Provide the [x, y] coordinate of the cell's center where the given text is located.  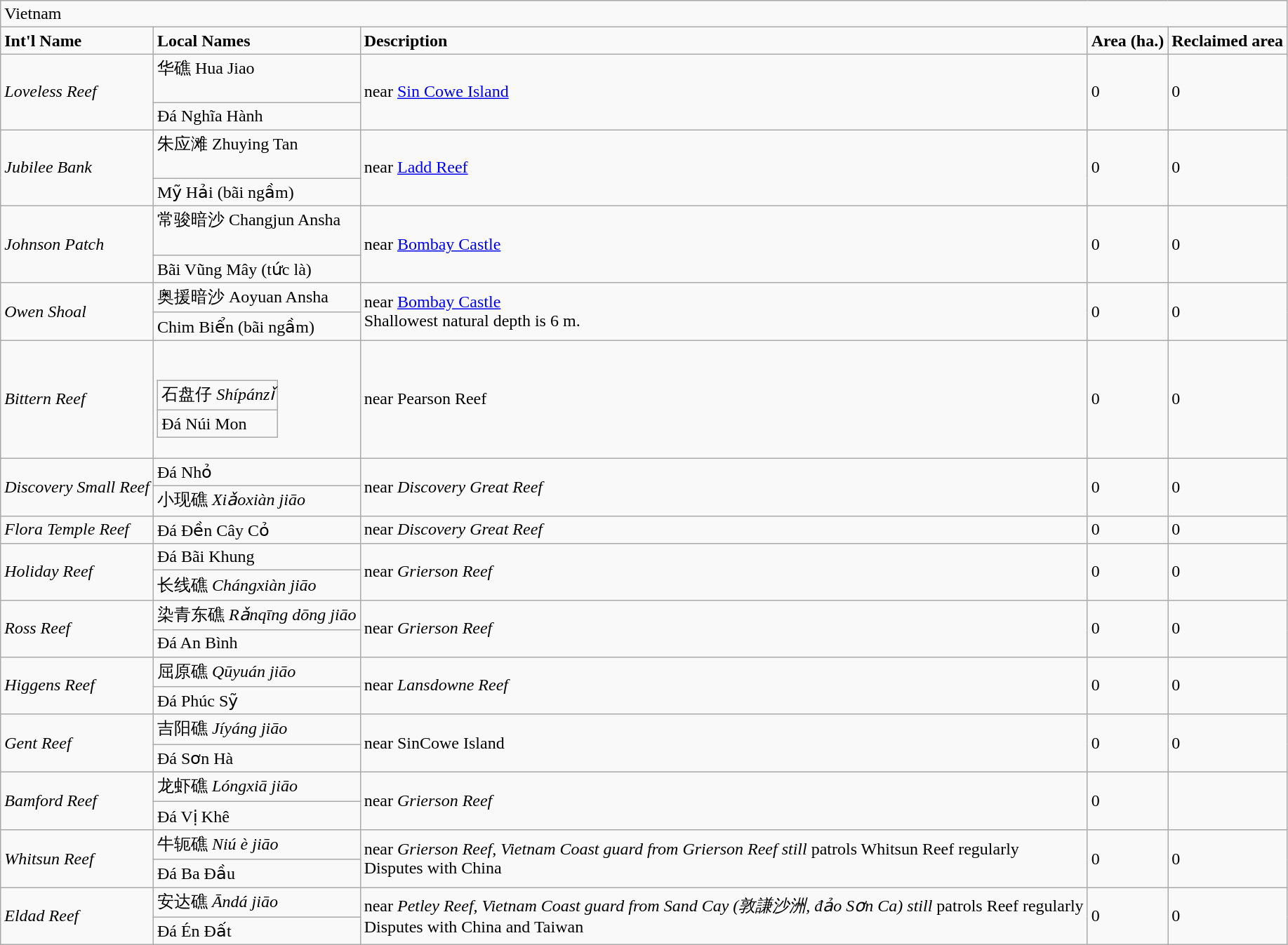
龙虾礁 Lóngxiā jiāo [257, 787]
长线礁 Chángxiàn jiāo [257, 585]
near Petley Reef, Vietnam Coast guard from Sand Cay (敦謙沙洲, đảo Sơn Ca) still patrols Reef regularlyDisputes with China and Taiwan [724, 916]
Whitsun Reef [77, 858]
Reclaimed area [1228, 41]
Chim Biển (bãi ngầm) [257, 326]
Vietnam [644, 14]
Đá Bãi Khung [257, 557]
near Lansdowne Reef [724, 685]
Mỹ Hải (bãi ngầm) [257, 192]
Loveless Reef [77, 92]
Holiday Reef [77, 572]
常骏暗沙 Changjun Ansha [257, 231]
吉阳礁 Jíyáng jiāo [257, 730]
Đá Ba Đầu [257, 873]
Higgens Reef [77, 685]
Eldad Reef [77, 916]
Đá An Bình [257, 643]
Đá Đền Cây Cỏ [257, 530]
染青东礁 Rǎnqīng dōng jiāo [257, 615]
near Pearson Reef [724, 399]
Jubilee Bank [77, 167]
near Bombay CastleShallowest natural depth is 6 m. [724, 311]
牛轭礁 Niú è jiāo [257, 845]
near Sin Cowe Island [724, 92]
Int'l Name [77, 41]
Đá Sơn Hà [257, 758]
near SinCowe Island [724, 743]
Local Names [257, 41]
near Bombay Castle [724, 244]
Đá Vị Khê [257, 816]
Đá Én Đất [257, 931]
Flora Temple Reef [77, 530]
Ross Reef [77, 629]
Area (ha.) [1127, 41]
石盘仔 Shípánzǐ [218, 396]
Bamford Reef [77, 800]
Owen Shoal [77, 311]
华礁 Hua Jiao [257, 79]
Bittern Reef [77, 399]
Đá Núi Mon [218, 424]
Đá Phúc Sỹ [257, 701]
Description [724, 41]
Discovery Small Reef [77, 487]
near Grierson Reef, Vietnam Coast guard from Grierson Reef still patrols Whitsun Reef regularlyDisputes with China [724, 858]
奥援暗沙 Aoyuan Ansha [257, 297]
Đá Nghĩa Hành [257, 116]
Gent Reef [77, 743]
屈原礁 Qūyuán jiāo [257, 672]
Bãi Vũng Mây (tức là) [257, 269]
Đá Nhỏ [257, 472]
安达礁 Āndá jiāo [257, 902]
Johnson Patch [77, 244]
小现礁 Xiǎoxiàn jiāo [257, 501]
near Ladd Reef [724, 167]
朱应滩 Zhuying Tan [257, 154]
石盘仔 Shípánzǐ Đá Núi Mon [257, 399]
